Return (x, y) of the center of cell containing provided text 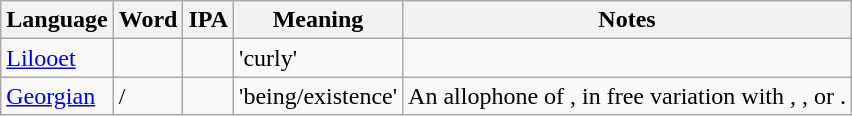
Language (57, 20)
/ (148, 96)
'curly' (318, 58)
Meaning (318, 20)
'being/existence' (318, 96)
Word (148, 20)
Lilooet (57, 58)
Notes (628, 20)
IPA (208, 20)
Georgian (57, 96)
An allophone of , in free variation with , , or . (628, 96)
